Scan for the cell matching the given text and deliver its [X, Y] coordinate at center. 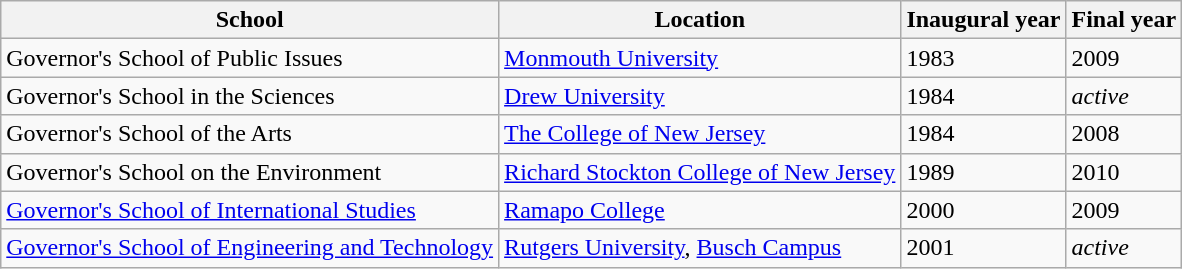
Drew University [700, 96]
Location [700, 20]
Governor's School of the Arts [250, 134]
Governor's School in the Sciences [250, 96]
Rutgers University, Busch Campus [700, 248]
1989 [984, 172]
Governor's School of Engineering and Technology [250, 248]
School [250, 20]
Governor's School on the Environment [250, 172]
2001 [984, 248]
2008 [1124, 134]
Final year [1124, 20]
1983 [984, 58]
Richard Stockton College of New Jersey [700, 172]
Governor's School of International Studies [250, 210]
Governor's School of Public Issues [250, 58]
Monmouth University [700, 58]
Inaugural year [984, 20]
2010 [1124, 172]
2000 [984, 210]
The College of New Jersey [700, 134]
Ramapo College [700, 210]
